Identify which cell holds the provided text, then report its [X, Y] central coordinate. 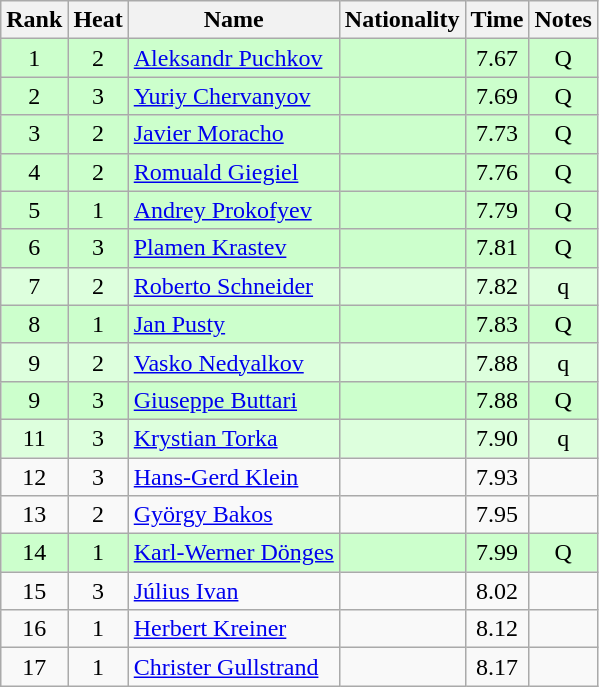
Giuseppe Buttari [234, 400]
Roberto Schneider [234, 286]
Yuriy Chervanyov [234, 96]
Rank [34, 20]
Herbert Kreiner [234, 629]
16 [34, 629]
5 [34, 210]
12 [34, 477]
Name [234, 20]
Krystian Torka [234, 438]
13 [34, 515]
Vasko Nedyalkov [234, 362]
Time [497, 20]
8.02 [497, 591]
6 [34, 248]
Aleksandr Puchkov [234, 58]
Hans-Gerd Klein [234, 477]
7.83 [497, 324]
8.12 [497, 629]
7.76 [497, 172]
15 [34, 591]
7.99 [497, 553]
Karl-Werner Dönges [234, 553]
7.95 [497, 515]
Nationality [402, 20]
7.93 [497, 477]
8 [34, 324]
Plamen Krastev [234, 248]
Javier Moracho [234, 134]
7.90 [497, 438]
4 [34, 172]
György Bakos [234, 515]
7.79 [497, 210]
8.17 [497, 667]
7.81 [497, 248]
7 [34, 286]
Heat [98, 20]
7.67 [497, 58]
Notes [563, 20]
Július Ivan [234, 591]
Christer Gullstrand [234, 667]
17 [34, 667]
Romuald Giegiel [234, 172]
Andrey Prokofyev [234, 210]
7.73 [497, 134]
Jan Pusty [234, 324]
14 [34, 553]
7.69 [497, 96]
7.82 [497, 286]
11 [34, 438]
